From the cell containing the given text, extract its center point as [X, Y] coordinate. 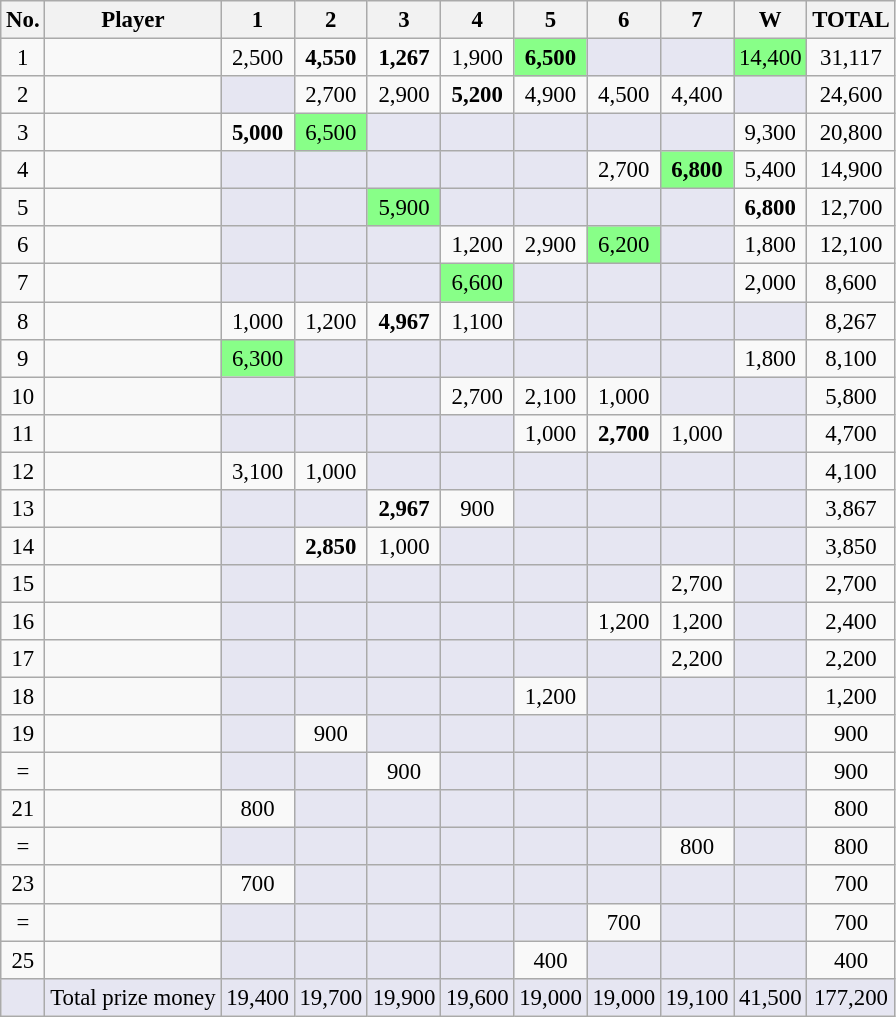
2,400 [851, 621]
Total prize money [133, 997]
4,100 [851, 471]
6,600 [478, 283]
10 [23, 396]
18 [23, 697]
20,800 [851, 133]
4,500 [624, 95]
2,000 [770, 283]
2,850 [330, 546]
W [770, 20]
3,850 [851, 546]
4,550 [330, 58]
25 [23, 960]
5,900 [404, 208]
9,300 [770, 133]
2,967 [404, 509]
15 [23, 584]
177,200 [851, 997]
12 [23, 471]
8,267 [851, 321]
4,700 [851, 433]
Player [133, 20]
19,100 [696, 997]
1,100 [478, 321]
8 [23, 321]
24,600 [851, 95]
23 [23, 885]
4,967 [404, 321]
6,200 [624, 245]
2,500 [258, 58]
6,300 [258, 358]
8,100 [851, 358]
8,600 [851, 283]
2,100 [550, 396]
11 [23, 433]
19,400 [258, 997]
21 [23, 809]
19,900 [404, 997]
31,117 [851, 58]
16 [23, 621]
3,100 [258, 471]
19,600 [478, 997]
4,400 [696, 95]
17 [23, 659]
No. [23, 20]
TOTAL [851, 20]
9 [23, 358]
12,100 [851, 245]
4,900 [550, 95]
14 [23, 546]
5,800 [851, 396]
19,700 [330, 997]
41,500 [770, 997]
14,900 [851, 170]
12,700 [851, 208]
5,200 [478, 95]
5,000 [258, 133]
14,400 [770, 58]
1,267 [404, 58]
5,400 [770, 170]
3,867 [851, 509]
13 [23, 509]
19 [23, 734]
1,900 [478, 58]
